Search for the cell housing the specified text and yield its [X, Y] center coordinate. 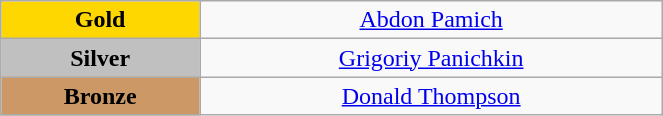
Abdon Pamich [432, 20]
Silver [100, 58]
Grigoriy Panichkin [432, 58]
Gold [100, 20]
Bronze [100, 96]
Donald Thompson [432, 96]
